Output the [X, Y] coordinate of the center of the cell containing the given text.  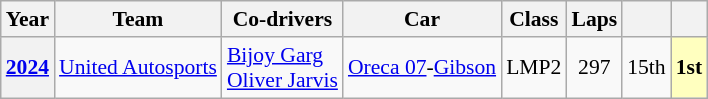
2024 [28, 68]
Car [422, 19]
Oreca 07-Gibson [422, 68]
Year [28, 19]
15th [646, 68]
Class [534, 19]
Bijoy Garg Oliver Jarvis [282, 68]
297 [594, 68]
Co-drivers [282, 19]
Team [138, 19]
1st [690, 68]
LMP2 [534, 68]
Laps [594, 19]
United Autosports [138, 68]
